Capture the cell that displays the provided text and extract its (X, Y) central coordinate. 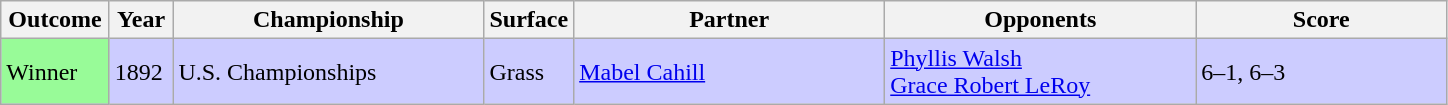
Winner (56, 72)
Score (1322, 20)
Mabel Cahill (730, 72)
U.S. Championships (328, 72)
Opponents (1040, 20)
Outcome (56, 20)
Grass (529, 72)
1892 (141, 72)
Phyllis Walsh Grace Robert LeRoy (1040, 72)
Championship (328, 20)
Year (141, 20)
Surface (529, 20)
6–1, 6–3 (1322, 72)
Partner (730, 20)
